Output the (x, y) coordinate of the center of the cell containing the given text.  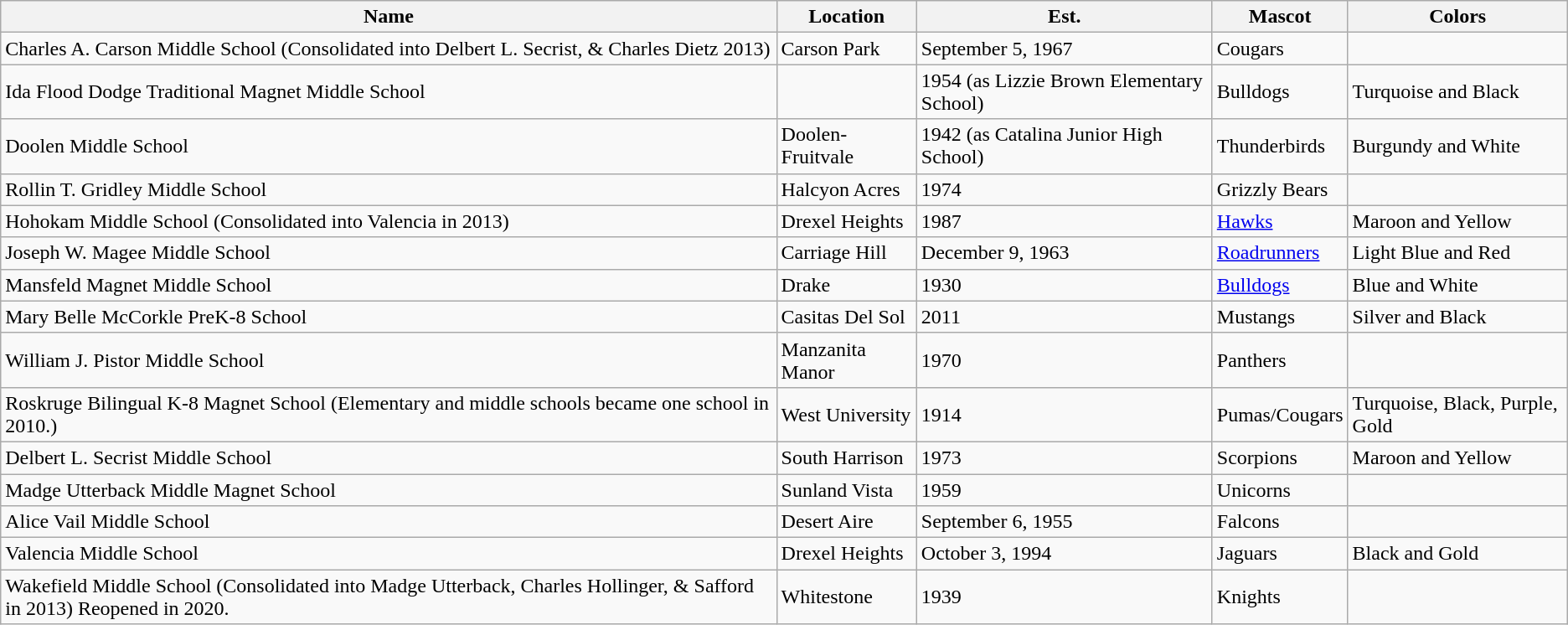
Hawks (1280, 221)
Carriage Hill (846, 253)
Turquoise and Black (1457, 92)
Mustangs (1280, 317)
1987 (1064, 221)
Charles A. Carson Middle School (Consolidated into Delbert L. Secrist, & Charles Dietz 2013) (389, 49)
1954 (as Lizzie Brown Elementary School) (1064, 92)
Whitestone (846, 597)
1974 (1064, 189)
Casitas Del Sol (846, 317)
December 9, 1963 (1064, 253)
Burgundy and White (1457, 146)
Doolen Middle School (389, 146)
Wakefield Middle School (Consolidated into Madge Utterback, Charles Hollinger, & Safford in 2013) Reopened in 2020. (389, 597)
Est. (1064, 17)
Roadrunners (1280, 253)
South Harrison (846, 457)
Valencia Middle School (389, 554)
Colors (1457, 17)
Mascot (1280, 17)
Name (389, 17)
1914 (1064, 414)
Blue and White (1457, 285)
Carson Park (846, 49)
William J. Pistor Middle School (389, 360)
1942 (as Catalina Junior High School) (1064, 146)
Scorpions (1280, 457)
West University (846, 414)
Grizzly Bears (1280, 189)
Unicorns (1280, 490)
Alice Vail Middle School (389, 522)
Thunderbirds (1280, 146)
1959 (1064, 490)
Rollin T. Gridley Middle School (389, 189)
Joseph W. Magee Middle School (389, 253)
Ida Flood Dodge Traditional Magnet Middle School (389, 92)
Halcyon Acres (846, 189)
Madge Utterback Middle Magnet School (389, 490)
Manzanita Manor (846, 360)
1973 (1064, 457)
September 6, 1955 (1064, 522)
Black and Gold (1457, 554)
Silver and Black (1457, 317)
1939 (1064, 597)
Falcons (1280, 522)
Delbert L. Secrist Middle School (389, 457)
Pumas/Cougars (1280, 414)
1930 (1064, 285)
1970 (1064, 360)
October 3, 1994 (1064, 554)
2011 (1064, 317)
Mary Belle McCorkle PreK-8 School (389, 317)
Cougars (1280, 49)
Drake (846, 285)
Panthers (1280, 360)
Light Blue and Red (1457, 253)
Location (846, 17)
September 5, 1967 (1064, 49)
Turquoise, Black, Purple, Gold (1457, 414)
Roskruge Bilingual K-8 Magnet School (Elementary and middle schools became one school in 2010.) (389, 414)
Jaguars (1280, 554)
Mansfeld Magnet Middle School (389, 285)
Desert Aire (846, 522)
Hohokam Middle School (Consolidated into Valencia in 2013) (389, 221)
Sunland Vista (846, 490)
Doolen-Fruitvale (846, 146)
Knights (1280, 597)
